Scan for the cell matching the given text and deliver its (X, Y) coordinate at center. 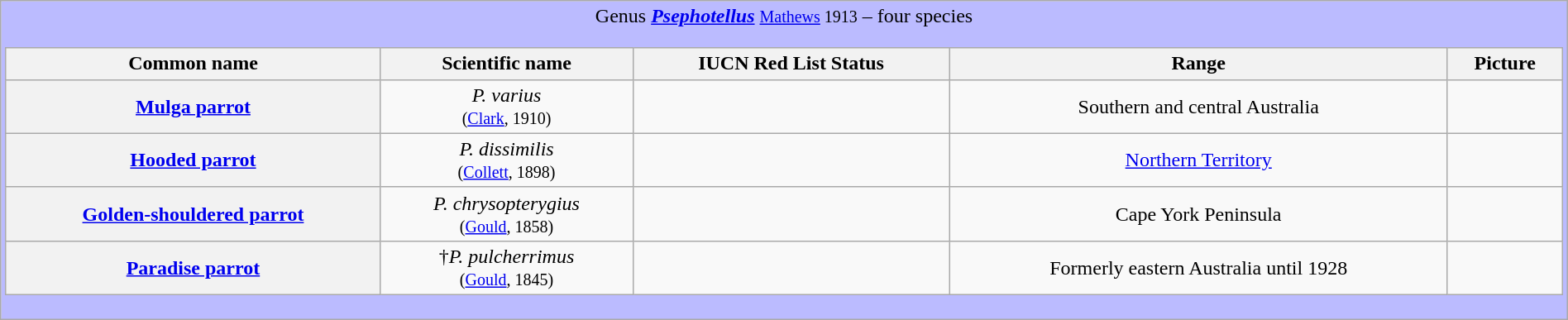
†P. pulcherrimus (Gould, 1845) (506, 268)
IUCN Red List Status (791, 64)
Hooded parrot (194, 160)
Mulga parrot (194, 106)
Scientific name (506, 64)
Formerly eastern Australia until 1928 (1198, 268)
Golden-shouldered parrot (194, 213)
Southern and central Australia (1198, 106)
P. chrysopterygius (Gould, 1858) (506, 213)
P. dissimilis (Collett, 1898) (506, 160)
Range (1198, 64)
Paradise parrot (194, 268)
Northern Territory (1198, 160)
Common name (194, 64)
Picture (1505, 64)
Cape York Peninsula (1198, 213)
P. varius (Clark, 1910) (506, 106)
